For the text-containing cell, return its midpoint in (x, y) coordinate format. 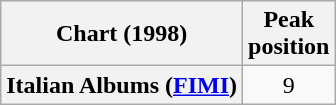
Italian Albums (FIMI) (122, 85)
Chart (1998) (122, 34)
9 (289, 85)
Peakposition (289, 34)
